Output the (x, y) coordinate of the center of the cell containing the given text.  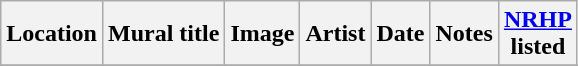
Artist (336, 34)
Date (400, 34)
Location (52, 34)
Image (262, 34)
Mural title (163, 34)
Notes (464, 34)
NRHPlisted (538, 34)
